From the cell containing the given text, extract its center point as [X, Y] coordinate. 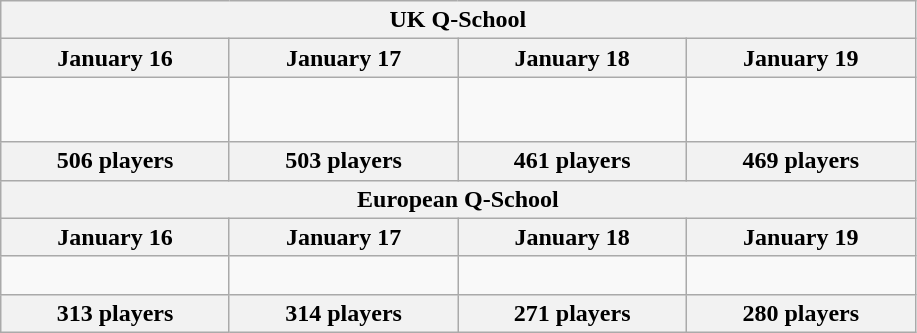
UK Q-School [458, 20]
280 players [800, 313]
271 players [572, 313]
469 players [800, 161]
314 players [344, 313]
506 players [116, 161]
313 players [116, 313]
461 players [572, 161]
503 players [344, 161]
European Q-School [458, 199]
